From the cell containing the given text, extract its center point as (x, y) coordinate. 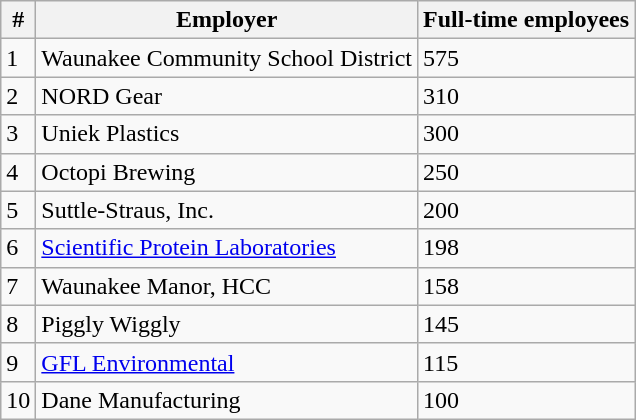
158 (526, 286)
Dane Manufacturing (227, 400)
Octopi Brewing (227, 172)
NORD Gear (227, 96)
Scientific Protein Laboratories (227, 248)
5 (18, 210)
Suttle-Straus, Inc. (227, 210)
Waunakee Community School District (227, 58)
200 (526, 210)
9 (18, 362)
7 (18, 286)
115 (526, 362)
Employer (227, 20)
# (18, 20)
310 (526, 96)
250 (526, 172)
8 (18, 324)
4 (18, 172)
100 (526, 400)
Waunakee Manor, HCC (227, 286)
2 (18, 96)
1 (18, 58)
575 (526, 58)
Full-time employees (526, 20)
3 (18, 134)
300 (526, 134)
10 (18, 400)
Uniek Plastics (227, 134)
Piggly Wiggly (227, 324)
198 (526, 248)
GFL Environmental (227, 362)
6 (18, 248)
145 (526, 324)
